Search for the cell housing the specified text and yield its (x, y) center coordinate. 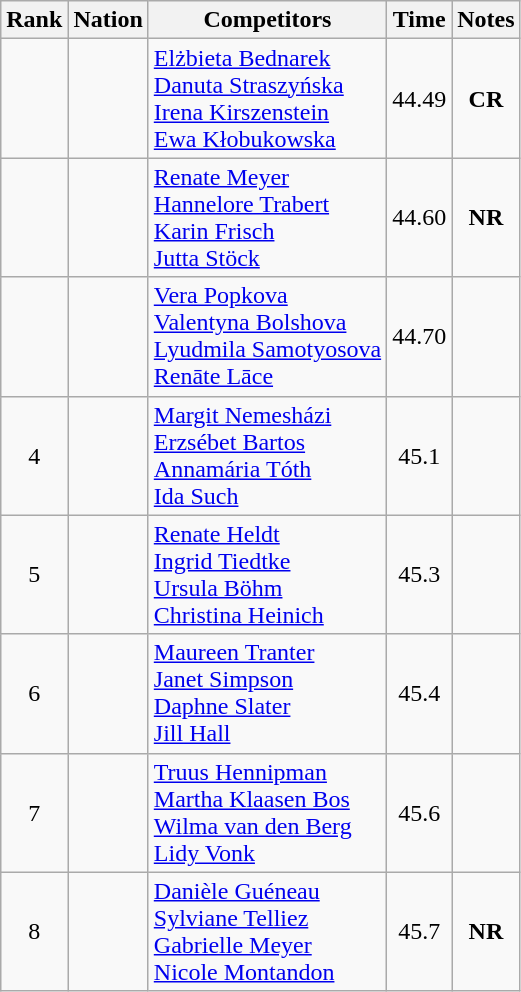
Vera PopkovaValentyna BolshovaLyudmila SamotyosovaRenāte Lāce (267, 336)
Nation (108, 20)
Renate HeldtIngrid TiedtkeUrsula BöhmChristina Heinich (267, 574)
44.60 (420, 218)
7 (34, 812)
44.49 (420, 98)
Maureen TranterJanet SimpsonDaphne SlaterJill Hall (267, 694)
44.70 (420, 336)
Truus HennipmanMartha Klaasen BosWilma van den BergLidy Vonk (267, 812)
Elżbieta BednarekDanuta StraszyńskaIrena KirszensteinEwa Kłobukowska (267, 98)
45.6 (420, 812)
45.1 (420, 456)
Danièle GuéneauSylviane TelliezGabrielle MeyerNicole Montandon (267, 932)
Rank (34, 20)
45.4 (420, 694)
8 (34, 932)
Renate MeyerHannelore TrabertKarin FrischJutta Stöck (267, 218)
45.7 (420, 932)
CR (486, 98)
4 (34, 456)
5 (34, 574)
45.3 (420, 574)
Notes (486, 20)
6 (34, 694)
Competitors (267, 20)
Time (420, 20)
Margit NemesháziErzsébet BartosAnnamária TóthIda Such (267, 456)
